Detect which cell encompasses the target text, then output its (X, Y) center coordinate. 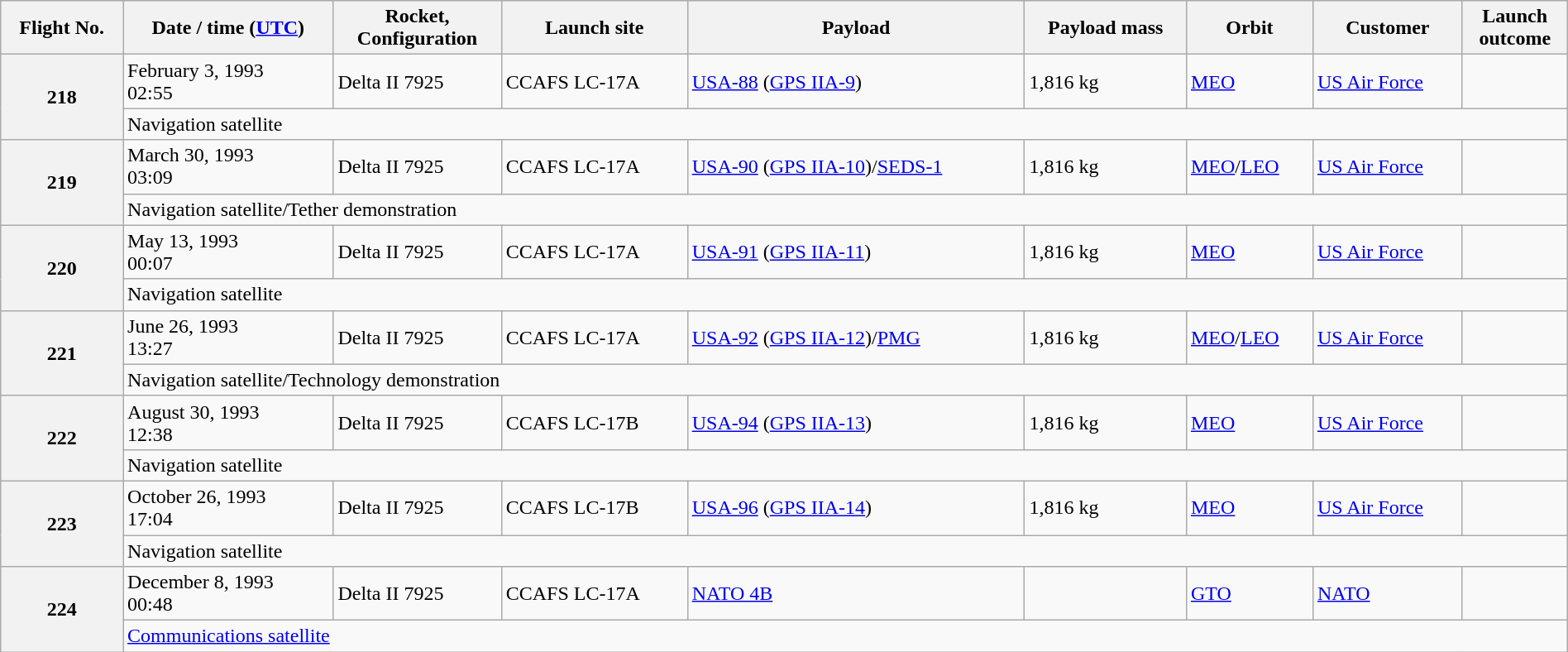
NATO (1388, 594)
219 (62, 182)
218 (62, 98)
Payload mass (1105, 28)
USA-91 (GPS IIA-11) (856, 252)
221 (62, 352)
October 26, 199317:04 (228, 508)
223 (62, 523)
March 30, 199303:09 (228, 167)
USA-92 (GPS IIA-12)/PMG (856, 338)
220 (62, 268)
224 (62, 609)
Flight No. (62, 28)
Navigation satellite/Technology demonstration (845, 380)
USA-96 (GPS IIA-14) (856, 508)
Navigation satellite/Tether demonstration (845, 209)
Date / time (UTC) (228, 28)
USA-90 (GPS IIA-10)/SEDS-1 (856, 167)
February 3, 199302:55 (228, 81)
Launch site (594, 28)
USA-88 (GPS IIA-9) (856, 81)
August 30, 199312:38 (228, 422)
June 26, 199313:27 (228, 338)
Payload (856, 28)
USA-94 (GPS IIA-13) (856, 422)
222 (62, 439)
Launch outcome (1515, 28)
Orbit (1249, 28)
Communications satellite (845, 636)
GTO (1249, 594)
NATO 4B (856, 594)
Customer (1388, 28)
May 13, 199300:07 (228, 252)
December 8, 199300:48 (228, 594)
Rocket, Configuration (417, 28)
